Capture the cell that displays the provided text and extract its [x, y] central coordinate. 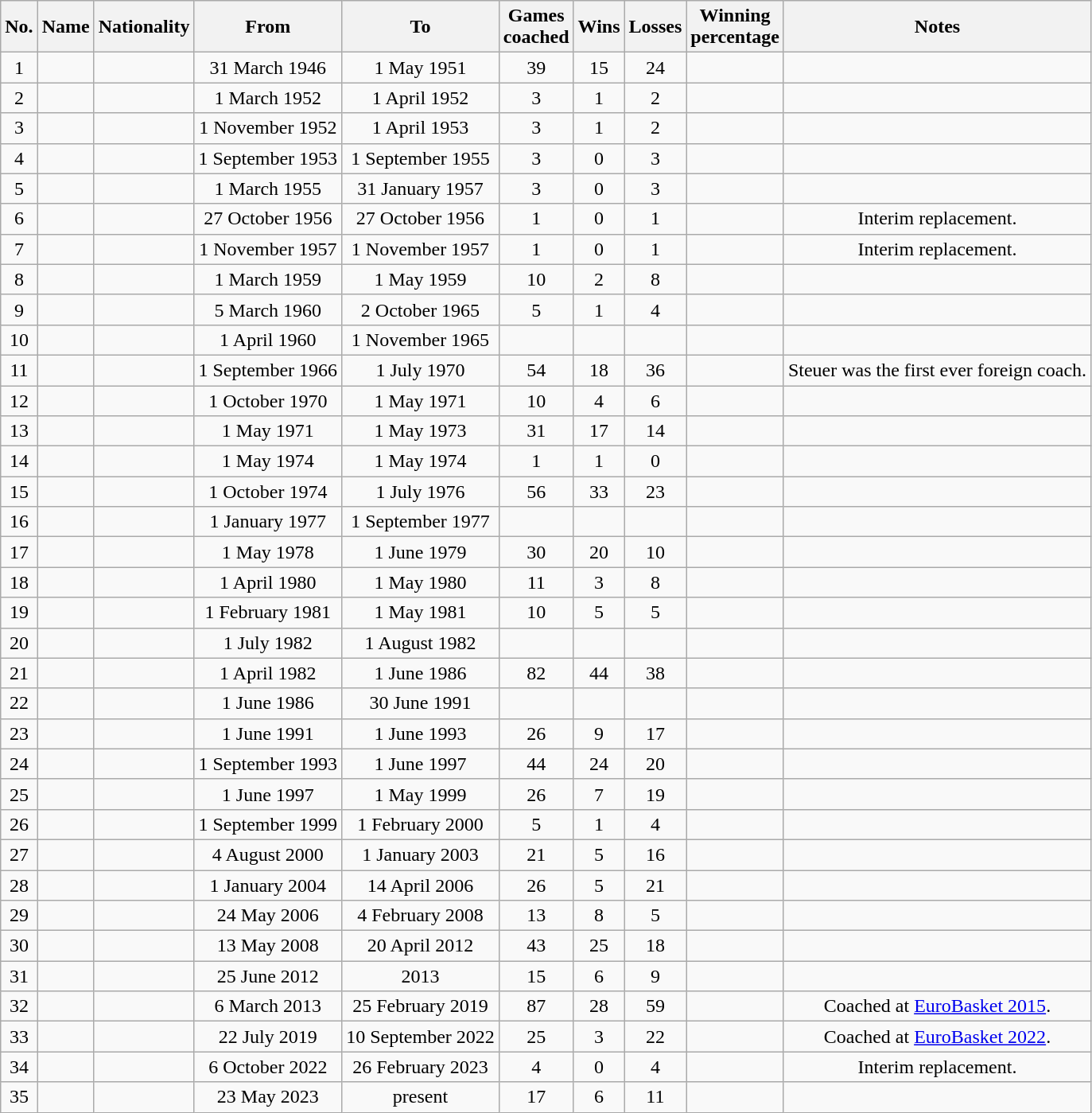
No. [19, 27]
Wins [599, 27]
To [421, 27]
10 September 2022 [421, 1037]
1 September 1977 [421, 522]
1 November 1965 [421, 340]
Coached at EuroBasket 2015. [937, 1006]
1 June 1979 [421, 552]
1 March 1955 [268, 189]
From [268, 27]
1 June 1991 [268, 734]
1 July 1982 [268, 643]
39 [536, 68]
1 January 2004 [268, 885]
54 [536, 370]
25 February 2019 [421, 1006]
38 [655, 673]
1 September 1955 [421, 158]
82 [536, 673]
Games coached [536, 27]
26 February 2023 [421, 1067]
1 May 1973 [421, 431]
1 July 1970 [421, 370]
1 May 1999 [421, 794]
25 June 2012 [268, 976]
30 June 1991 [421, 703]
20 April 2012 [421, 946]
32 [19, 1006]
43 [536, 946]
87 [536, 1006]
4 February 2008 [421, 916]
1 September 1993 [268, 764]
1 September 1953 [268, 158]
59 [655, 1006]
Nationality [144, 27]
1 May 1951 [421, 68]
Winningpercentage [735, 27]
1 May 1980 [421, 582]
Name [65, 27]
4 August 2000 [268, 854]
1 March 1959 [268, 279]
1 May 1978 [268, 552]
13 May 2008 [268, 946]
1 March 1952 [268, 98]
36 [655, 370]
12 [19, 400]
1 November 1952 [268, 128]
1 April 1980 [268, 582]
1 May 1959 [421, 279]
1 April 1982 [268, 673]
31 January 1957 [421, 189]
1 April 1953 [421, 128]
1 January 2003 [421, 854]
1 September 1999 [268, 824]
23 May 2023 [268, 1097]
27 [19, 854]
5 March 1960 [268, 309]
34 [19, 1067]
1 August 1982 [421, 643]
1 February 1981 [268, 613]
6 March 2013 [268, 1006]
24 May 2006 [268, 916]
1 April 1960 [268, 340]
35 [19, 1097]
present [421, 1097]
Coached at EuroBasket 2022. [937, 1037]
1 June 1993 [421, 734]
1 October 1974 [268, 492]
2013 [421, 976]
1 April 1952 [421, 98]
6 October 2022 [268, 1067]
1 July 1976 [421, 492]
31 March 1946 [268, 68]
1 October 1970 [268, 400]
29 [19, 916]
1 January 1977 [268, 522]
1 February 2000 [421, 824]
1 September 1966 [268, 370]
Losses [655, 27]
22 July 2019 [268, 1037]
Steuer was the first ever foreign coach. [937, 370]
Notes [937, 27]
2 October 1965 [421, 309]
14 April 2006 [421, 885]
56 [536, 492]
1 May 1981 [421, 613]
